Search for the cell housing the specified text and yield its (X, Y) center coordinate. 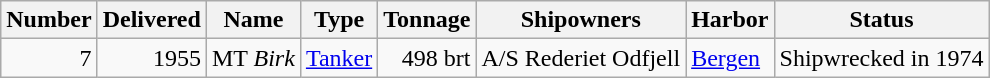
Shipwrecked in 1974 (882, 58)
A/S Rederiet Odfjell (581, 58)
Tanker (338, 58)
Shipowners (581, 20)
Type (338, 20)
Name (253, 20)
498 brt (427, 58)
Status (882, 20)
7 (49, 58)
Bergen (730, 58)
1955 (152, 58)
Number (49, 20)
Harbor (730, 20)
MT Birk (253, 58)
Delivered (152, 20)
Tonnage (427, 20)
